Identify which cell holds the provided text, then report its (x, y) central coordinate. 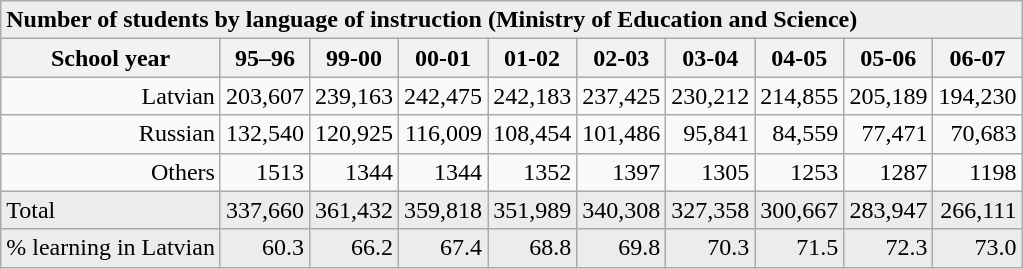
266,111 (978, 210)
108,454 (532, 134)
84,559 (800, 134)
203,607 (264, 96)
242,183 (532, 96)
68.8 (532, 248)
351,989 (532, 210)
02-03 (622, 58)
95–96 (264, 58)
06-07 (978, 58)
361,432 (354, 210)
230,212 (710, 96)
01-02 (532, 58)
205,189 (888, 96)
Total (111, 210)
70,683 (978, 134)
04-05 (800, 58)
03-04 (710, 58)
77,471 (888, 134)
1397 (622, 172)
283,947 (888, 210)
% learning in Latvian (111, 248)
1287 (888, 172)
340,308 (622, 210)
00-01 (444, 58)
1305 (710, 172)
1198 (978, 172)
66.2 (354, 248)
School year (111, 58)
194,230 (978, 96)
73.0 (978, 248)
72.3 (888, 248)
Others (111, 172)
67.4 (444, 248)
Russian (111, 134)
60.3 (264, 248)
237,425 (622, 96)
Number of students by language of instruction (Ministry of Education and Science) (512, 20)
69.8 (622, 248)
132,540 (264, 134)
242,475 (444, 96)
1513 (264, 172)
70.3 (710, 248)
116,009 (444, 134)
Latvian (111, 96)
214,855 (800, 96)
99-00 (354, 58)
359,818 (444, 210)
300,667 (800, 210)
95,841 (710, 134)
1352 (532, 172)
120,925 (354, 134)
327,358 (710, 210)
101,486 (622, 134)
1253 (800, 172)
239,163 (354, 96)
05-06 (888, 58)
71.5 (800, 248)
337,660 (264, 210)
